Return [x, y] of the center of cell containing provided text 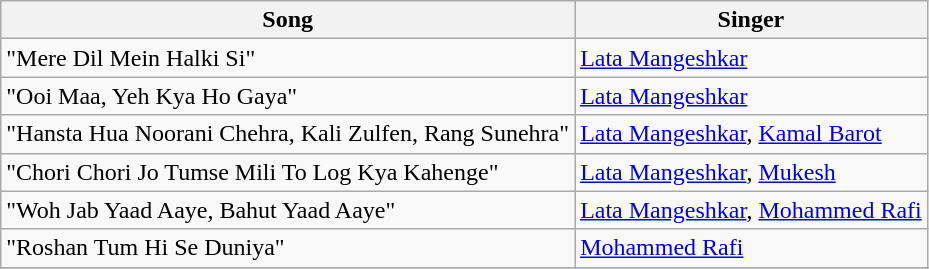
Lata Mangeshkar, Mohammed Rafi [752, 210]
Singer [752, 20]
Lata Mangeshkar, Mukesh [752, 172]
"Roshan Tum Hi Se Duniya" [288, 248]
Mohammed Rafi [752, 248]
Lata Mangeshkar, Kamal Barot [752, 134]
"Mere Dil Mein Halki Si" [288, 58]
"Woh Jab Yaad Aaye, Bahut Yaad Aaye" [288, 210]
"Ooi Maa, Yeh Kya Ho Gaya" [288, 96]
Song [288, 20]
"Chori Chori Jo Tumse Mili To Log Kya Kahenge" [288, 172]
"Hansta Hua Noorani Chehra, Kali Zulfen, Rang Sunehra" [288, 134]
